Return the (x, y) coordinate for the center point of the cell that contains the specified text.  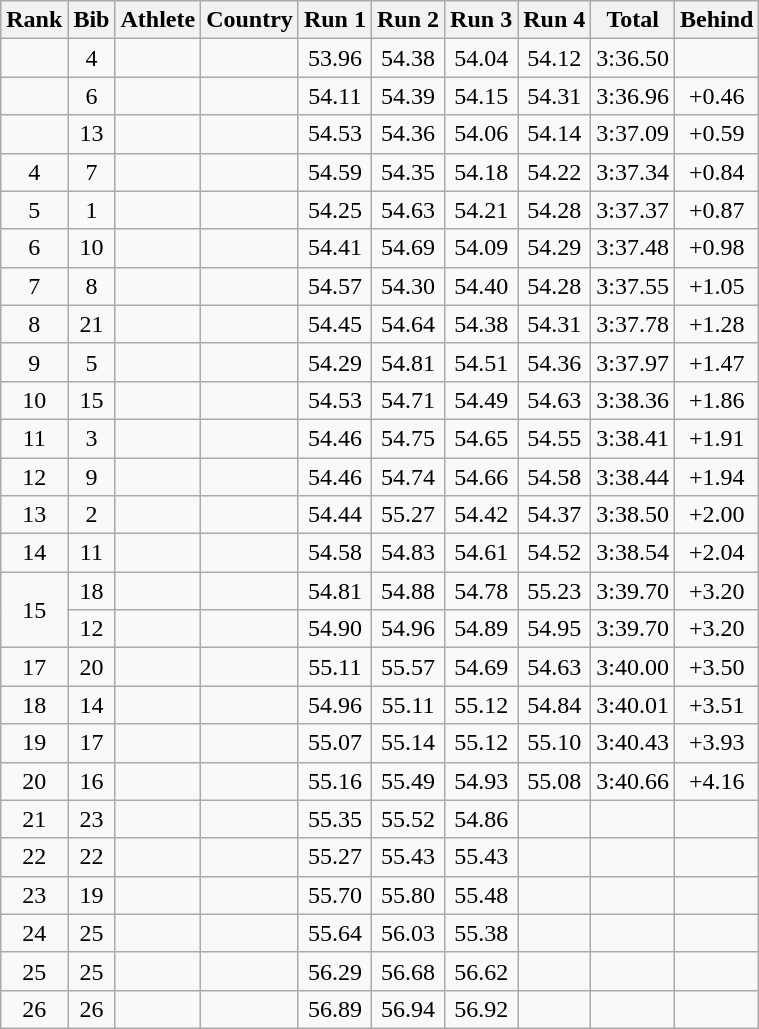
54.61 (482, 553)
3:38.54 (633, 553)
54.57 (334, 286)
54.42 (482, 515)
56.29 (334, 971)
2 (92, 515)
55.57 (408, 667)
54.37 (554, 515)
16 (92, 781)
54.51 (482, 362)
54.78 (482, 591)
Run 3 (482, 20)
55.64 (334, 933)
54.40 (482, 286)
54.83 (408, 553)
54.39 (408, 96)
54.15 (482, 96)
55.08 (554, 781)
55.14 (408, 743)
3:37.09 (633, 134)
54.06 (482, 134)
54.64 (408, 324)
55.49 (408, 781)
+0.46 (717, 96)
54.30 (408, 286)
+1.05 (717, 286)
55.23 (554, 591)
54.84 (554, 705)
54.41 (334, 248)
55.10 (554, 743)
Run 2 (408, 20)
Behind (717, 20)
+3.51 (717, 705)
+3.93 (717, 743)
55.48 (482, 895)
3:37.97 (633, 362)
56.89 (334, 1009)
3:40.66 (633, 781)
3:40.43 (633, 743)
+1.47 (717, 362)
Athlete (158, 20)
+2.04 (717, 553)
55.07 (334, 743)
54.88 (408, 591)
54.52 (554, 553)
54.66 (482, 477)
54.74 (408, 477)
54.45 (334, 324)
54.90 (334, 629)
3:38.50 (633, 515)
+0.87 (717, 210)
3:37.78 (633, 324)
54.22 (554, 172)
+3.50 (717, 667)
55.16 (334, 781)
+1.94 (717, 477)
54.55 (554, 438)
54.86 (482, 819)
56.94 (408, 1009)
3:36.96 (633, 96)
Country (250, 20)
+1.91 (717, 438)
+0.98 (717, 248)
3:37.48 (633, 248)
54.25 (334, 210)
+1.28 (717, 324)
+0.59 (717, 134)
3:37.55 (633, 286)
3:40.01 (633, 705)
55.38 (482, 933)
3:36.50 (633, 58)
3 (92, 438)
54.44 (334, 515)
54.11 (334, 96)
Total (633, 20)
55.70 (334, 895)
3:38.44 (633, 477)
54.89 (482, 629)
54.65 (482, 438)
55.35 (334, 819)
56.03 (408, 933)
54.95 (554, 629)
54.18 (482, 172)
54.71 (408, 400)
54.04 (482, 58)
55.52 (408, 819)
+0.84 (717, 172)
3:38.41 (633, 438)
54.21 (482, 210)
Run 1 (334, 20)
56.68 (408, 971)
55.80 (408, 895)
Bib (92, 20)
+1.86 (717, 400)
54.09 (482, 248)
54.49 (482, 400)
3:37.34 (633, 172)
Run 4 (554, 20)
56.62 (482, 971)
1 (92, 210)
3:37.37 (633, 210)
+4.16 (717, 781)
54.59 (334, 172)
+2.00 (717, 515)
3:38.36 (633, 400)
54.14 (554, 134)
56.92 (482, 1009)
24 (34, 933)
54.75 (408, 438)
53.96 (334, 58)
Rank (34, 20)
54.93 (482, 781)
54.12 (554, 58)
3:40.00 (633, 667)
54.35 (408, 172)
